Find where the given text appears and provide that cell's center as (x, y) coordinate. 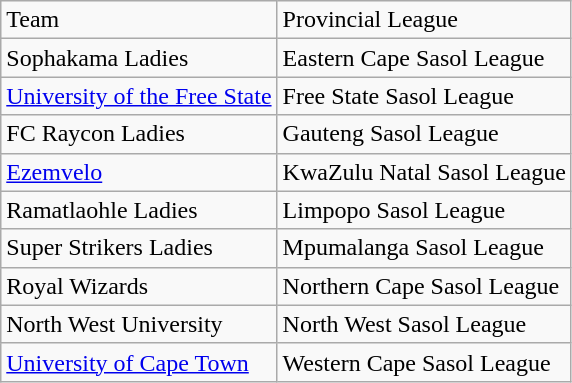
Western Cape Sasol League (424, 362)
Ezemvelo (139, 172)
Northern Cape Sasol League (424, 286)
Ramatlaohle Ladies (139, 210)
Royal Wizards (139, 286)
North West Sasol League (424, 324)
Provincial League (424, 20)
Eastern Cape Sasol League (424, 58)
KwaZulu Natal Sasol League (424, 172)
Mpumalanga Sasol League (424, 248)
Team (139, 20)
University of Cape Town (139, 362)
North West University (139, 324)
Limpopo Sasol League (424, 210)
Gauteng Sasol League (424, 134)
Free State Sasol League (424, 96)
Super Strikers Ladies (139, 248)
FC Raycon Ladies (139, 134)
Sophakama Ladies (139, 58)
University of the Free State (139, 96)
